Scan for the cell matching the given text and deliver its (x, y) coordinate at center. 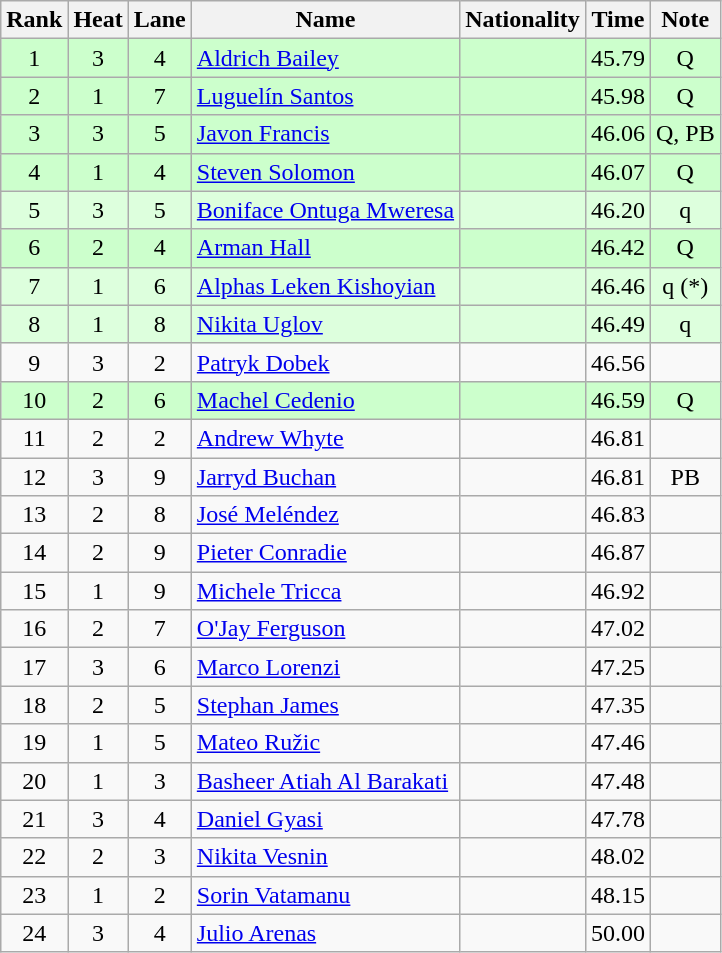
Q, PB (685, 134)
PB (685, 477)
11 (34, 438)
48.02 (618, 857)
24 (34, 933)
46.59 (618, 400)
46.42 (618, 248)
Rank (34, 20)
Luguelín Santos (325, 96)
O'Jay Ferguson (325, 629)
Michele Tricca (325, 591)
14 (34, 553)
Machel Cedenio (325, 400)
Pieter Conradie (325, 553)
20 (34, 781)
45.79 (618, 58)
19 (34, 743)
17 (34, 667)
15 (34, 591)
Marco Lorenzi (325, 667)
Jarryd Buchan (325, 477)
Mateo Ružic (325, 743)
46.07 (618, 172)
47.02 (618, 629)
Sorin Vatamanu (325, 895)
Stephan James (325, 705)
Javon Francis (325, 134)
Nikita Uglov (325, 324)
Patryk Dobek (325, 362)
Nikita Vesnin (325, 857)
Lane (160, 20)
Heat (98, 20)
50.00 (618, 933)
Julio Arenas (325, 933)
45.98 (618, 96)
47.78 (618, 819)
47.46 (618, 743)
46.56 (618, 362)
18 (34, 705)
12 (34, 477)
Aldrich Bailey (325, 58)
Boniface Ontuga Mweresa (325, 210)
47.25 (618, 667)
22 (34, 857)
46.46 (618, 286)
46.92 (618, 591)
Andrew Whyte (325, 438)
Note (685, 20)
Daniel Gyasi (325, 819)
21 (34, 819)
46.06 (618, 134)
José Meléndez (325, 515)
Nationality (523, 20)
46.20 (618, 210)
10 (34, 400)
47.48 (618, 781)
Alphas Leken Kishoyian (325, 286)
Steven Solomon (325, 172)
13 (34, 515)
46.87 (618, 553)
Basheer Atiah Al Barakati (325, 781)
47.35 (618, 705)
q (*) (685, 286)
16 (34, 629)
23 (34, 895)
Arman Hall (325, 248)
46.49 (618, 324)
Time (618, 20)
46.83 (618, 515)
Name (325, 20)
48.15 (618, 895)
